Output the (X, Y) coordinate of the center of the cell containing the given text.  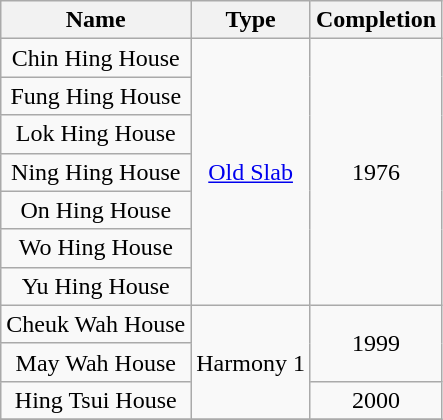
Lok Hing House (96, 134)
Chin Hing House (96, 58)
Harmony 1 (251, 362)
Old Slab (251, 172)
Cheuk Wah House (96, 324)
On Hing House (96, 210)
Type (251, 20)
1976 (376, 172)
Name (96, 20)
Yu Hing House (96, 286)
Ning Hing House (96, 172)
2000 (376, 400)
May Wah House (96, 362)
Wo Hing House (96, 248)
1999 (376, 343)
Completion (376, 20)
Hing Tsui House (96, 400)
Fung Hing House (96, 96)
